From the cell containing the given text, extract its center point as (X, Y) coordinate. 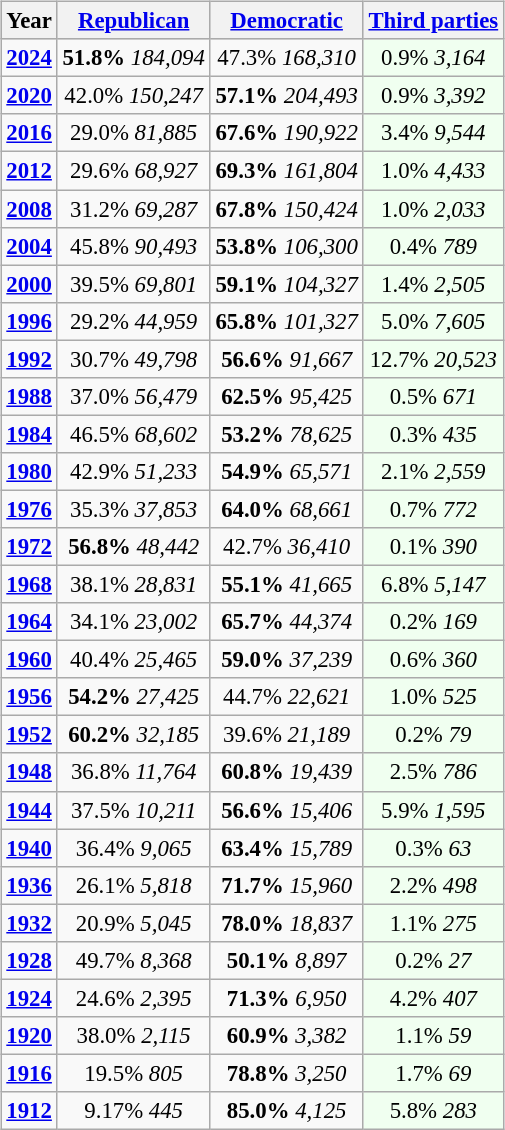
71.3% 6,950 (286, 998)
71.7% 15,960 (286, 885)
39.5% 69,801 (134, 284)
1936 (29, 885)
1976 (29, 509)
12.7% 20,523 (433, 359)
1928 (29, 960)
1.1% 275 (433, 923)
0.6% 360 (433, 660)
0.9% 3,164 (433, 58)
53.2% 78,625 (286, 434)
6.8% 5,147 (433, 584)
1952 (29, 735)
67.6% 190,922 (286, 133)
78.0% 18,837 (286, 923)
44.7% 22,621 (286, 697)
60.9% 3,382 (286, 1036)
1.0% 2,033 (433, 209)
59.1% 104,327 (286, 284)
67.8% 150,424 (286, 209)
56.6% 91,667 (286, 359)
1956 (29, 697)
30.7% 49,798 (134, 359)
3.4% 9,544 (433, 133)
0.3% 63 (433, 848)
1948 (29, 772)
65.7% 44,374 (286, 622)
5.8% 283 (433, 1111)
1.0% 4,433 (433, 171)
78.8% 3,250 (286, 1073)
Third parties (433, 21)
42.0% 150,247 (134, 96)
64.0% 68,661 (286, 509)
Year (29, 21)
42.7% 36,410 (286, 547)
1988 (29, 396)
60.8% 19,439 (286, 772)
38.1% 28,831 (134, 584)
1992 (29, 359)
29.0% 81,885 (134, 133)
2.5% 786 (433, 772)
1916 (29, 1073)
34.1% 23,002 (134, 622)
0.2% 79 (433, 735)
1.7% 69 (433, 1073)
2.1% 2,559 (433, 472)
2016 (29, 133)
45.8% 90,493 (134, 246)
50.1% 8,897 (286, 960)
2000 (29, 284)
54.9% 65,571 (286, 472)
0.9% 3,392 (433, 96)
0.2% 27 (433, 960)
63.4% 15,789 (286, 848)
1924 (29, 998)
1960 (29, 660)
69.3% 161,804 (286, 171)
1912 (29, 1111)
31.2% 69,287 (134, 209)
1920 (29, 1036)
1972 (29, 547)
29.2% 44,959 (134, 321)
39.6% 21,189 (286, 735)
1984 (29, 434)
62.5% 95,425 (286, 396)
0.2% 169 (433, 622)
35.3% 37,853 (134, 509)
1940 (29, 848)
0.3% 435 (433, 434)
85.0% 4,125 (286, 1111)
56.8% 48,442 (134, 547)
2012 (29, 171)
0.1% 390 (433, 547)
40.4% 25,465 (134, 660)
37.5% 10,211 (134, 810)
1996 (29, 321)
2004 (29, 246)
1932 (29, 923)
2020 (29, 96)
2024 (29, 58)
0.4% 789 (433, 246)
1980 (29, 472)
1968 (29, 584)
36.8% 11,764 (134, 772)
47.3% 168,310 (286, 58)
53.8% 106,300 (286, 246)
60.2% 32,185 (134, 735)
0.5% 671 (433, 396)
36.4% 9,065 (134, 848)
37.0% 56,479 (134, 396)
46.5% 68,602 (134, 434)
59.0% 37,239 (286, 660)
38.0% 2,115 (134, 1036)
5.9% 1,595 (433, 810)
2.2% 498 (433, 885)
51.8% 184,094 (134, 58)
1944 (29, 810)
55.1% 41,665 (286, 584)
1.4% 2,505 (433, 284)
20.9% 5,045 (134, 923)
24.6% 2,395 (134, 998)
1.0% 525 (433, 697)
26.1% 5,818 (134, 885)
42.9% 51,233 (134, 472)
56.6% 15,406 (286, 810)
Democratic (286, 21)
65.8% 101,327 (286, 321)
2008 (29, 209)
9.17% 445 (134, 1111)
54.2% 27,425 (134, 697)
Republican (134, 21)
49.7% 8,368 (134, 960)
0.7% 772 (433, 509)
1964 (29, 622)
4.2% 407 (433, 998)
5.0% 7,605 (433, 321)
1.1% 59 (433, 1036)
19.5% 805 (134, 1073)
29.6% 68,927 (134, 171)
57.1% 204,493 (286, 96)
